Identify which cell holds the provided text, then report its (X, Y) central coordinate. 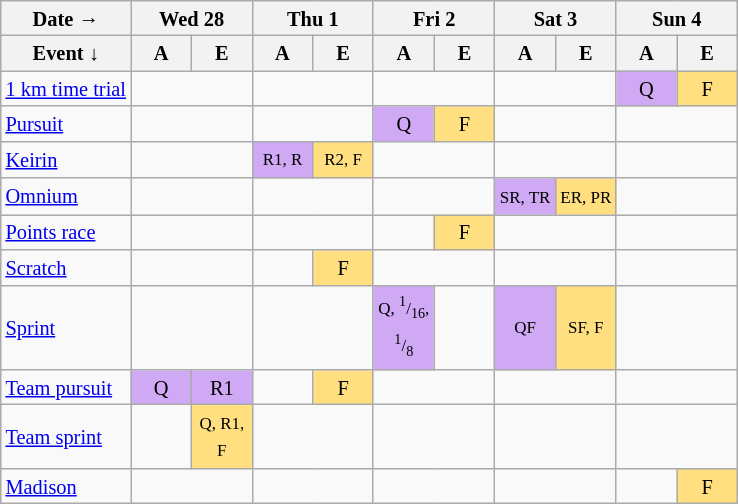
Omnium (66, 196)
R1, R (282, 160)
Q, R1, F (222, 437)
Keirin (66, 160)
Event ↓ (66, 54)
Madison (66, 486)
Sat 3 (556, 18)
Points race (66, 232)
Sprint (66, 328)
SR, TR (526, 196)
QF (526, 328)
R1 (222, 388)
R2, F (344, 160)
1 km time trial (66, 88)
Team sprint (66, 437)
Team pursuit (66, 388)
Wed 28 (192, 18)
Sun 4 (676, 18)
Pursuit (66, 124)
Thu 1 (312, 18)
Fri 2 (434, 18)
Q, 1/16, 1/8 (404, 328)
Scratch (66, 268)
SF, F (586, 328)
Date → (66, 18)
ER, PR (586, 196)
